Pinpoint the cell where the given text exists, returning its [x, y] midpoint coordinate. 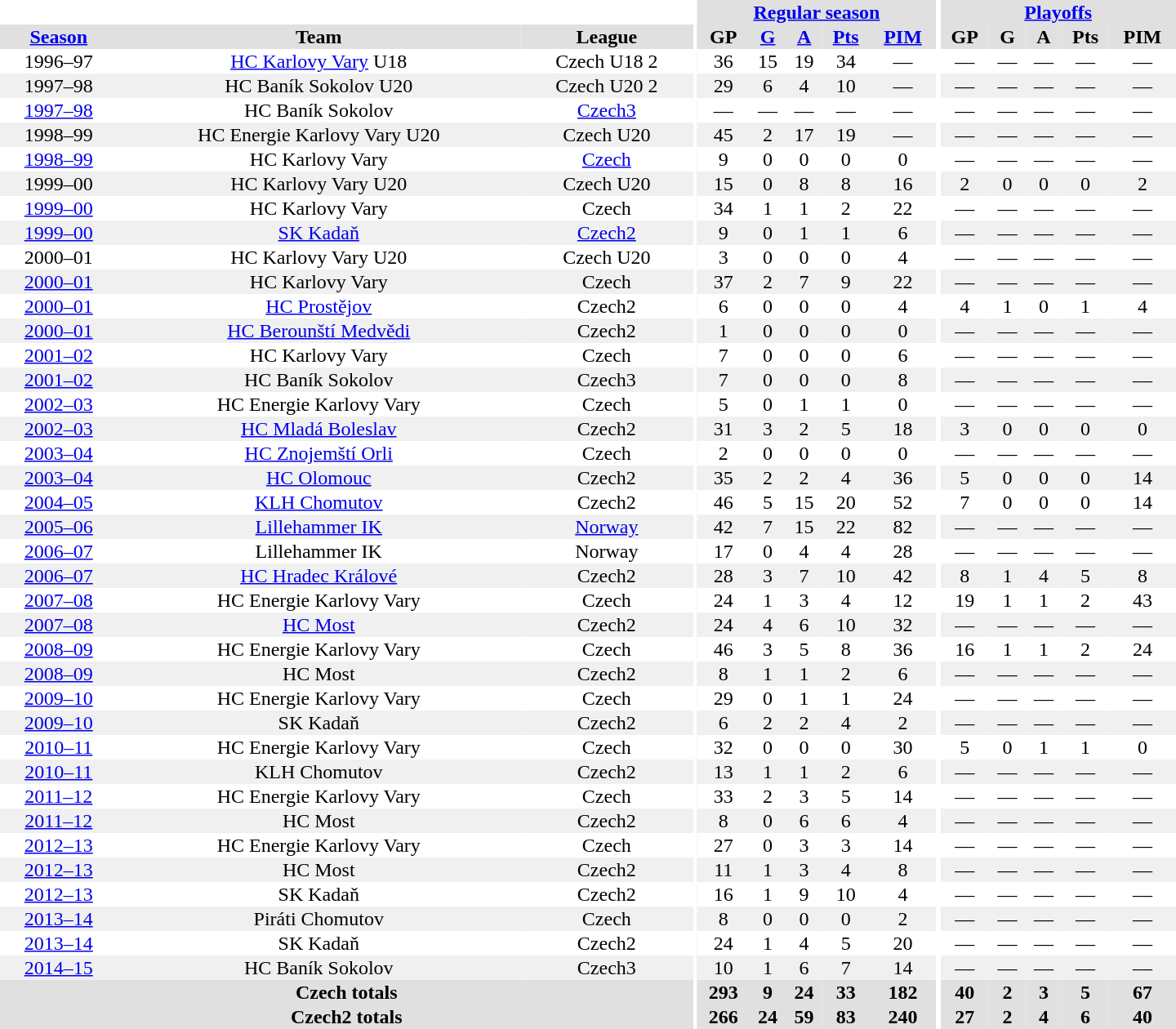
HC Baník Sokolov U20 [318, 86]
HC Hradec Králové [318, 576]
Team [318, 37]
Czech totals [346, 992]
Regular season [817, 12]
Piráti Chomutov [318, 919]
HC Berounští Medvědi [318, 331]
Season [59, 37]
2005–06 [59, 527]
67 [1143, 992]
2004–05 [59, 502]
35 [724, 478]
Czech U18 2 [607, 61]
11 [724, 870]
League [607, 37]
45 [724, 135]
HC Znojemští Orli [318, 453]
266 [724, 1017]
240 [903, 1017]
59 [804, 1017]
82 [903, 527]
2014–15 [59, 968]
83 [846, 1017]
43 [1143, 600]
HC Energie Karlovy Vary U20 [318, 135]
12 [903, 600]
31 [724, 429]
30 [903, 747]
37 [724, 282]
13 [724, 772]
Czech U20 2 [607, 86]
18 [903, 429]
Playoffs [1058, 12]
1996–97 [59, 61]
182 [903, 992]
52 [903, 502]
HC Prostějov [318, 306]
HC Olomouc [318, 478]
HC Mladá Boleslav [318, 429]
Czech2 totals [346, 1017]
293 [724, 992]
HC Karlovy Vary U18 [318, 61]
